Capture the cell that displays the provided text and extract its (x, y) central coordinate. 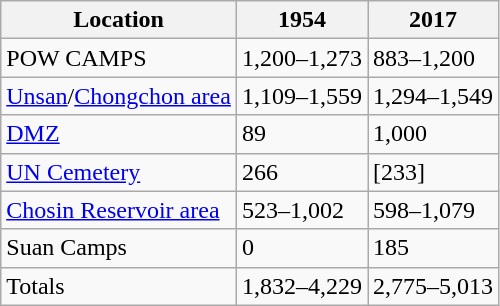
2,775–5,013 (434, 286)
2017 (434, 20)
Totals (119, 286)
1,109–1,559 (302, 96)
89 (302, 134)
0 (302, 248)
523–1,002 (302, 210)
1,832–4,229 (302, 286)
Chosin Reservoir area (119, 210)
UN Cemetery (119, 172)
POW CAMPS (119, 58)
DMZ (119, 134)
185 (434, 248)
1,294–1,549 (434, 96)
Suan Camps (119, 248)
1954 (302, 20)
266 (302, 172)
1,200–1,273 (302, 58)
883–1,200 (434, 58)
Location (119, 20)
[233] (434, 172)
Unsan/Chongchon area (119, 96)
1,000 (434, 134)
598–1,079 (434, 210)
